From the cell containing the given text, extract its center point as (x, y) coordinate. 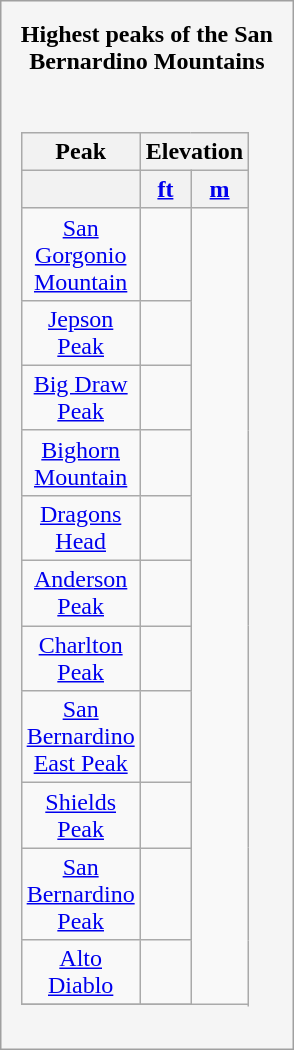
ft (165, 189)
Dragons Head (80, 528)
Elevation (194, 151)
San Gorgonio Mountain (80, 254)
San Bernardino East Peak (80, 737)
Anderson Peak (80, 594)
Jepson Peak (80, 332)
Peak (80, 151)
Bighorn Mountain (80, 462)
Big Draw Peak (80, 398)
Highest peaks of the San Bernardino Mountains (147, 48)
Charlton Peak (80, 658)
San Bernardino Peak (80, 894)
m (220, 189)
Alto Diablo (80, 972)
Shields Peak (80, 816)
